Identify which cell holds the provided text, then report its (x, y) central coordinate. 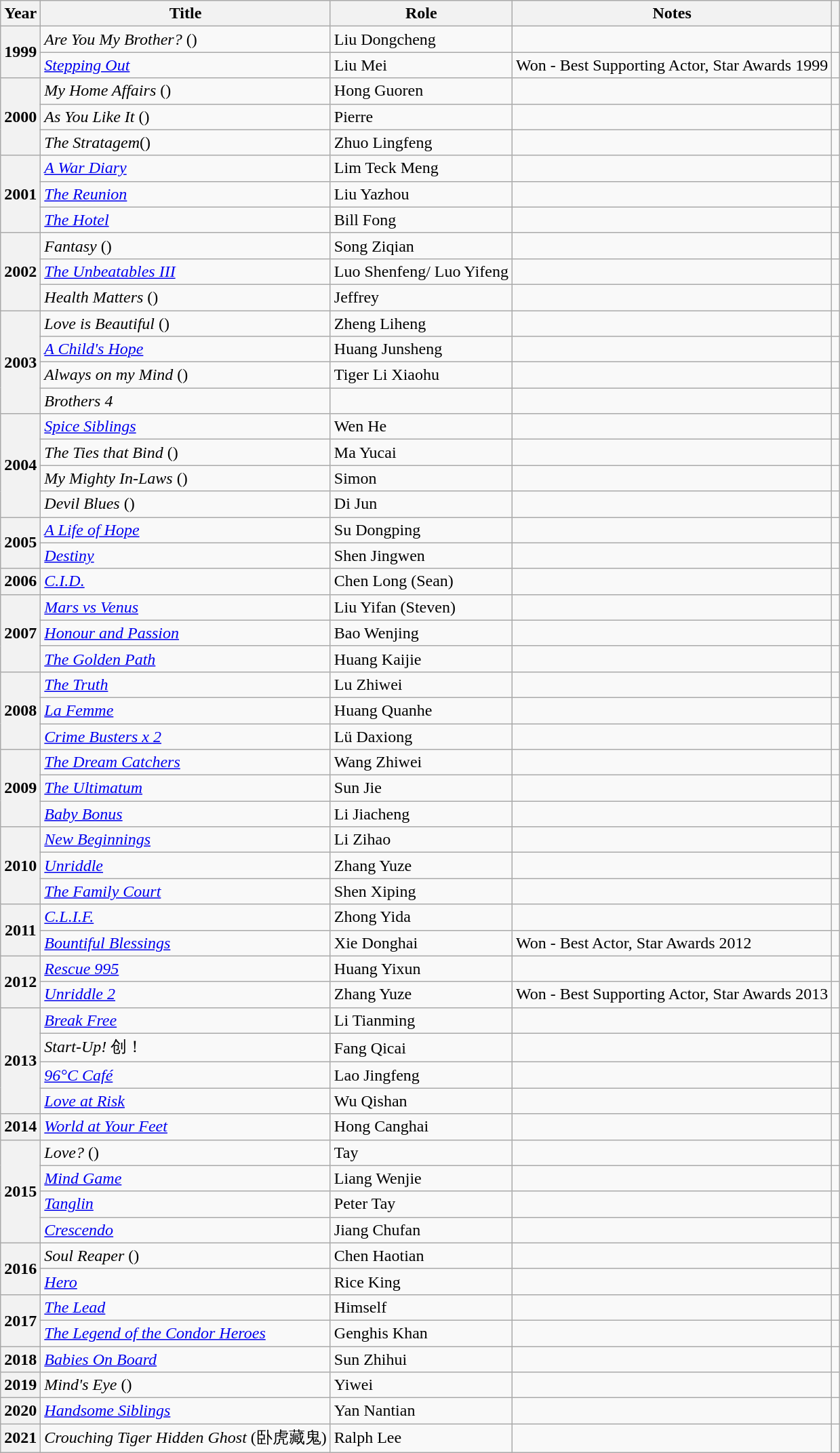
Sun Jie (421, 788)
Su Dongping (421, 530)
Song Ziqian (421, 246)
2012 (20, 982)
Pierre (421, 117)
Li Tianming (421, 1020)
The Stratagem() (186, 142)
2007 (20, 633)
Huang Kaijie (421, 659)
Love? () (186, 1152)
2002 (20, 271)
Are You My Brother? () (186, 39)
World at Your Feet (186, 1127)
2008 (20, 710)
A War Diary (186, 168)
Chen Haotian (421, 1256)
Spice Siblings (186, 427)
Year (20, 14)
2021 (20, 1438)
Simon (421, 478)
Tanglin (186, 1204)
Lu Zhiwei (421, 684)
Unriddle 2 (186, 994)
Zhuo Lingfeng (421, 142)
Love is Beautiful () (186, 324)
Liu Yazhou (421, 194)
Di Jun (421, 504)
Crescendo (186, 1230)
Luo Shenfeng/ Luo Yifeng (421, 271)
Bountiful Blessings (186, 943)
La Femme (186, 710)
Crouching Tiger Hidden Ghost (卧虎藏鬼) (186, 1438)
The Legend of the Condor Heroes (186, 1333)
A Life of Hope (186, 530)
2015 (20, 1191)
2009 (20, 788)
The Hotel (186, 220)
Huang Junsheng (421, 349)
Lü Daxiong (421, 736)
Liu Dongcheng (421, 39)
Bill Fong (421, 220)
Li Zihao (421, 840)
Won - Best Supporting Actor, Star Awards 1999 (671, 65)
Jeffrey (421, 297)
Liu Mei (421, 65)
As You Like It () (186, 117)
Hero (186, 1281)
Zhong Yida (421, 917)
Role (421, 14)
Stepping Out (186, 65)
The Dream Catchers (186, 762)
Liang Wenjie (421, 1178)
Sun Zhihui (421, 1359)
Shen Jingwen (421, 556)
Fantasy () (186, 246)
Hong Canghai (421, 1127)
My Home Affairs () (186, 91)
1999 (20, 52)
2005 (20, 543)
Always on my Mind () (186, 375)
Tay (421, 1152)
Wu Qishan (421, 1101)
Title (186, 14)
96°C Café (186, 1075)
Baby Bonus (186, 814)
Babies On Board (186, 1359)
2020 (20, 1411)
Devil Blues () (186, 504)
2004 (20, 465)
2019 (20, 1385)
Won - Best Actor, Star Awards 2012 (671, 943)
Xie Donghai (421, 943)
New Beginnings (186, 840)
Hong Guoren (421, 91)
2013 (20, 1061)
The Family Court (186, 891)
Mind's Eye () (186, 1385)
Himself (421, 1307)
Destiny (186, 556)
The Truth (186, 684)
Genghis Khan (421, 1333)
Liu Yifan (Steven) (421, 607)
Peter Tay (421, 1204)
C.I.D. (186, 581)
2000 (20, 117)
My Mighty In-Laws () (186, 478)
Won - Best Supporting Actor, Star Awards 2013 (671, 994)
Ma Yucai (421, 452)
Yiwei (421, 1385)
Rescue 995 (186, 969)
Shen Xiping (421, 891)
Mind Game (186, 1178)
Bao Wenjing (421, 633)
Huang Yixun (421, 969)
Start-Up! 创！ (186, 1047)
Love at Risk (186, 1101)
The Ultimatum (186, 788)
Wang Zhiwei (421, 762)
Notes (671, 14)
Lao Jingfeng (421, 1075)
The Lead (186, 1307)
Chen Long (Sean) (421, 581)
The Reunion (186, 194)
2016 (20, 1268)
A Child's Hope (186, 349)
Huang Quanhe (421, 710)
Brothers 4 (186, 401)
Li Jiacheng (421, 814)
Yan Nantian (421, 1411)
Zheng Liheng (421, 324)
Honour and Passion (186, 633)
Wen He (421, 427)
Mars vs Venus (186, 607)
Tiger Li Xiaohu (421, 375)
2014 (20, 1127)
Handsome Siblings (186, 1411)
The Unbeatables III (186, 271)
Break Free (186, 1020)
2010 (20, 866)
Crime Busters x 2 (186, 736)
Lim Teck Meng (421, 168)
Ralph Lee (421, 1438)
2017 (20, 1320)
2001 (20, 194)
2003 (20, 362)
2011 (20, 930)
Health Matters () (186, 297)
Fang Qicai (421, 1047)
2006 (20, 581)
The Ties that Bind () (186, 452)
Soul Reaper () (186, 1256)
Jiang Chufan (421, 1230)
The Golden Path (186, 659)
2018 (20, 1359)
Rice King (421, 1281)
Unriddle (186, 866)
C.L.I.F. (186, 917)
